Find where the given text appears and provide that cell's center as (x, y) coordinate. 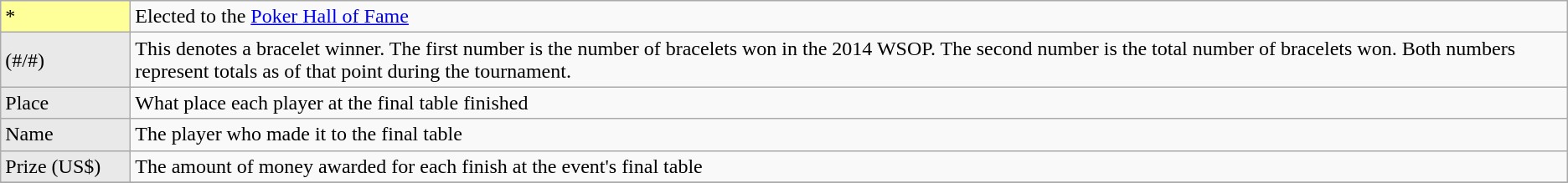
Name (65, 135)
Elected to the Poker Hall of Fame (849, 17)
(#/#) (65, 60)
* (65, 17)
Place (65, 103)
The player who made it to the final table (849, 135)
The amount of money awarded for each finish at the event's final table (849, 166)
Prize (US$) (65, 166)
What place each player at the final table finished (849, 103)
